From the cell containing the given text, extract its center point as [X, Y] coordinate. 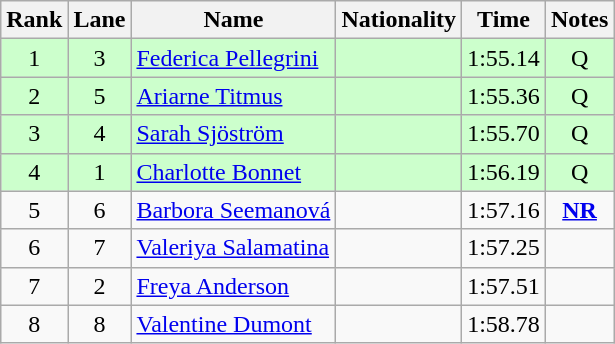
1:55.36 [504, 96]
Name [234, 20]
Nationality [399, 20]
Sarah Sjöström [234, 134]
1:57.51 [504, 286]
1:58.78 [504, 324]
Notes [579, 20]
Barbora Seemanová [234, 210]
1:57.25 [504, 248]
Freya Anderson [234, 286]
1:55.70 [504, 134]
Time [504, 20]
1:55.14 [504, 58]
Valentine Dumont [234, 324]
Charlotte Bonnet [234, 172]
NR [579, 210]
1:57.16 [504, 210]
Valeriya Salamatina [234, 248]
Rank [34, 20]
Ariarne Titmus [234, 96]
Federica Pellegrini [234, 58]
Lane [100, 20]
1:56.19 [504, 172]
